Pinpoint the cell where the given text exists, returning its (x, y) midpoint coordinate. 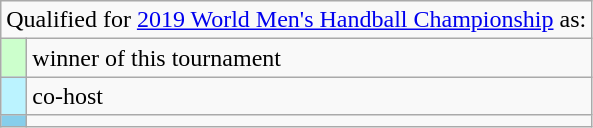
Qualified for 2019 World Men's Handball Championship as: (296, 20)
winner of this tournament (310, 58)
co-host (310, 96)
